Extract the [X, Y] coordinate from the center of the cell holding the provided text.  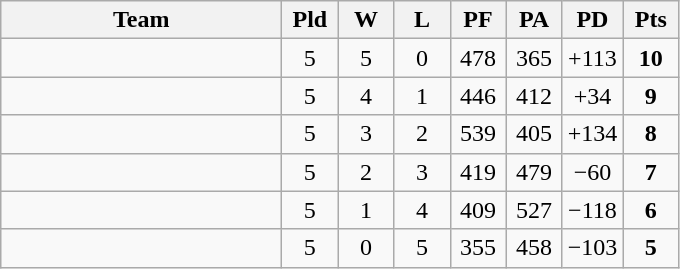
539 [478, 134]
527 [534, 210]
PF [478, 20]
W [366, 20]
446 [478, 96]
Pts [651, 20]
405 [534, 134]
458 [534, 248]
+113 [592, 58]
409 [478, 210]
479 [534, 172]
+134 [592, 134]
+34 [592, 96]
478 [478, 58]
−118 [592, 210]
419 [478, 172]
10 [651, 58]
Pld [310, 20]
7 [651, 172]
6 [651, 210]
365 [534, 58]
Team [142, 20]
PD [592, 20]
−60 [592, 172]
355 [478, 248]
412 [534, 96]
9 [651, 96]
8 [651, 134]
PA [534, 20]
−103 [592, 248]
L [422, 20]
